Return the (x, y) coordinate for the center point of the cell that contains the specified text.  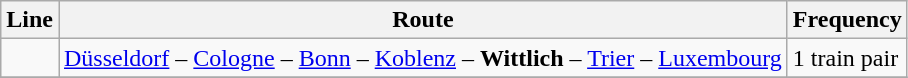
Frequency (847, 20)
Line (30, 20)
Route (422, 20)
Düsseldorf – Cologne – Bonn – Koblenz – Wittlich – Trier – Luxembourg (422, 58)
1 train pair (847, 58)
